Search for the cell housing the specified text and yield its (x, y) center coordinate. 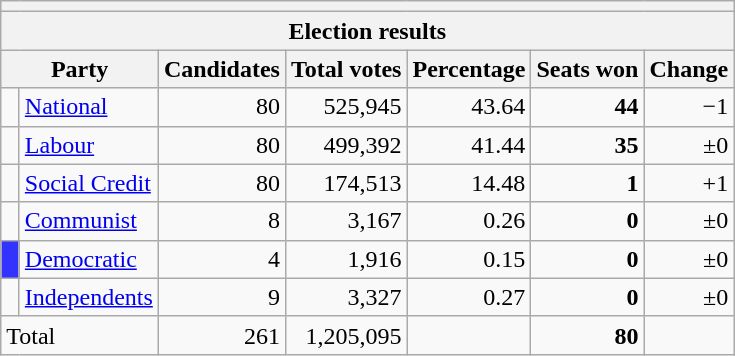
Election results (368, 31)
Communist (88, 221)
Total (80, 335)
−1 (689, 107)
499,392 (346, 145)
Independents (88, 297)
Total votes (346, 69)
35 (588, 145)
National (88, 107)
Candidates (222, 69)
Social Credit (88, 183)
Seats won (588, 69)
4 (222, 259)
1 (588, 183)
43.64 (469, 107)
3,327 (346, 297)
14.48 (469, 183)
9 (222, 297)
3,167 (346, 221)
Labour (88, 145)
8 (222, 221)
41.44 (469, 145)
0.15 (469, 259)
0.26 (469, 221)
44 (588, 107)
+1 (689, 183)
1,916 (346, 259)
Party (80, 69)
Democratic (88, 259)
Percentage (469, 69)
1,205,095 (346, 335)
525,945 (346, 107)
261 (222, 335)
0.27 (469, 297)
Change (689, 69)
174,513 (346, 183)
